Locate the cell with the specified text and output its [x, y] center coordinate. 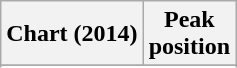
Peakposition [189, 34]
Chart (2014) [72, 34]
